Return the [x, y] coordinate for the center point of the cell that contains the specified text.  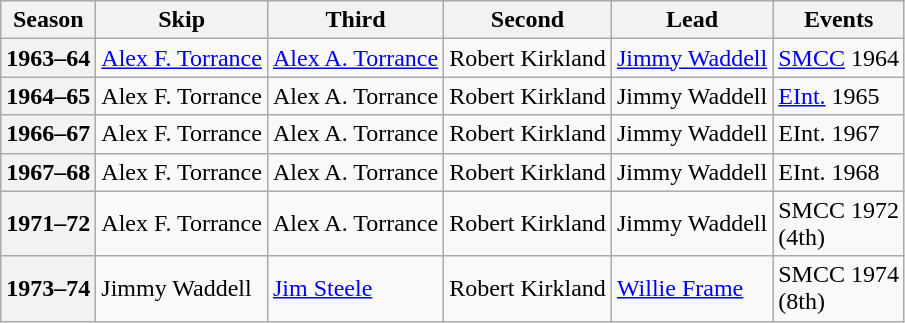
EInt. 1968 [839, 172]
Second [528, 20]
EInt. 1965 [839, 96]
1973–74 [48, 288]
Willie Frame [692, 288]
Events [839, 20]
Jim Steele [355, 288]
1971–72 [48, 224]
Third [355, 20]
1967–68 [48, 172]
1963–64 [48, 58]
1964–65 [48, 96]
SMCC 1974 (8th) [839, 288]
1966–67 [48, 134]
EInt. 1967 [839, 134]
Season [48, 20]
SMCC 1964 [839, 58]
Skip [182, 20]
SMCC 1972 (4th) [839, 224]
Lead [692, 20]
